Locate the cell with the specified text and output its [x, y] center coordinate. 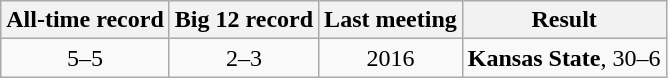
5–5 [86, 58]
Last meeting [391, 20]
Big 12 record [244, 20]
All-time record [86, 20]
Result [564, 20]
2–3 [244, 58]
2016 [391, 58]
Kansas State, 30–6 [564, 58]
